Output the (X, Y) coordinate of the center of the cell containing the given text.  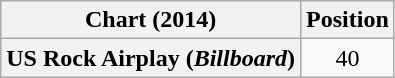
40 (348, 58)
Position (348, 20)
Chart (2014) (151, 20)
US Rock Airplay (Billboard) (151, 58)
